Return [x, y] of the center of cell containing provided text 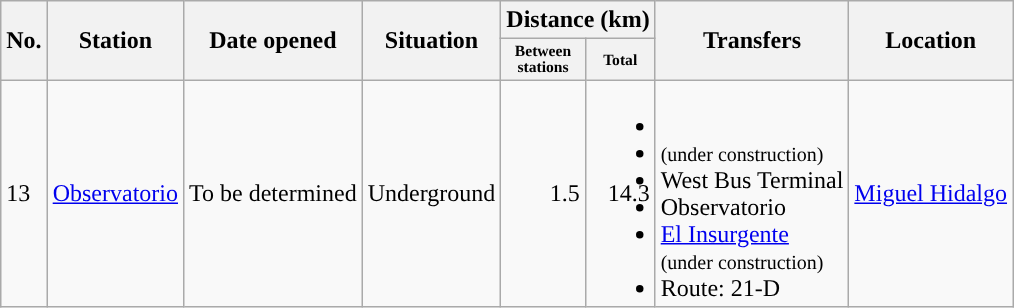
No. [24, 40]
1.5 [543, 194]
Total [620, 60]
Miguel Hidalgo [931, 194]
Underground [432, 194]
Station [115, 40]
Date opened [274, 40]
14.3 [620, 194]
Distance (km) [578, 20]
Observatorio [115, 194]
(under construction) West Bus Terminal Observatorio El Insurgente(under construction) Route: 21-D [752, 194]
Transfers [752, 40]
13 [24, 194]
Betweenstations [543, 60]
Situation [432, 40]
Location [931, 40]
To be determined [274, 194]
